From the cell containing the given text, extract its center point as (X, Y) coordinate. 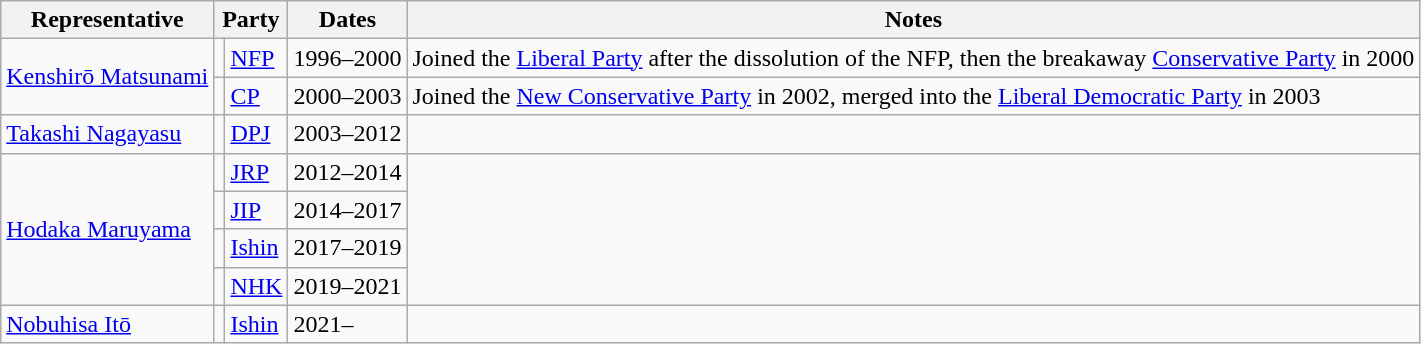
Representative (108, 20)
2000–2003 (348, 96)
DPJ (256, 134)
2012–2014 (348, 172)
CP (256, 96)
Kenshirō Matsunami (108, 77)
2019–2021 (348, 286)
Dates (348, 20)
NFP (256, 58)
Joined the Liberal Party after the dissolution of the NFP, then the breakaway Conservative Party in 2000 (914, 58)
Takashi Nagayasu (108, 134)
1996–2000 (348, 58)
Party (251, 20)
2014–2017 (348, 210)
NHK (256, 286)
Nobuhisa Itō (108, 324)
Joined the New Conservative Party in 2002, merged into the Liberal Democratic Party in 2003 (914, 96)
Hodaka Maruyama (108, 229)
2003–2012 (348, 134)
JIP (256, 210)
JRP (256, 172)
Notes (914, 20)
2017–2019 (348, 248)
2021– (348, 324)
